For the text-containing cell, return its midpoint in (X, Y) coordinate format. 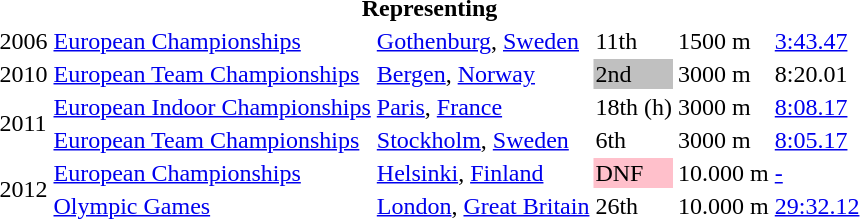
10.000 m (724, 173)
1500 m (724, 41)
2nd (634, 74)
DNF (634, 173)
Paris, France (483, 107)
Bergen, Norway (483, 74)
18th (h) (634, 107)
11th (634, 41)
6th (634, 140)
Helsinki, Finland (483, 173)
Stockholm, Sweden (483, 140)
Gothenburg, Sweden (483, 41)
European Indoor Championships (212, 107)
